Return the [x, y] coordinate for the center point of the cell that contains the specified text.  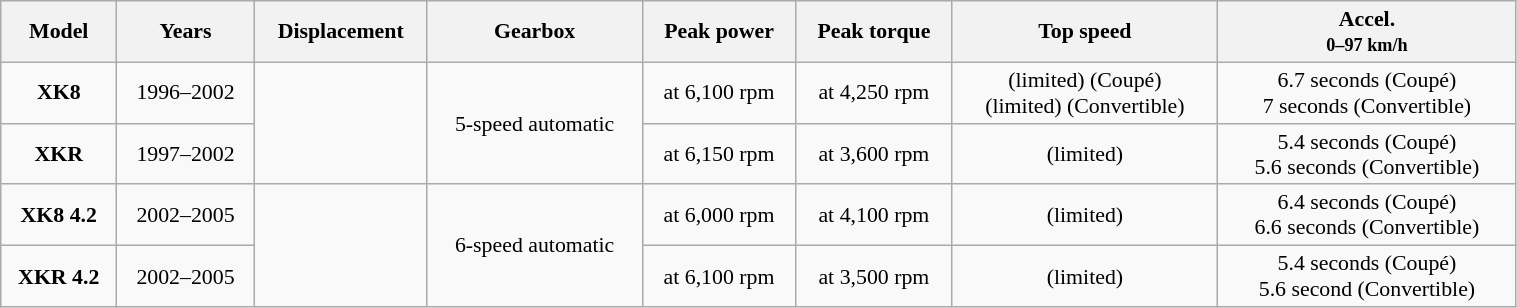
5.4 seconds (Coupé)5.6 seconds (Convertible) [1367, 154]
5.4 seconds (Coupé)5.6 second (Convertible) [1367, 276]
6.4 seconds (Coupé)6.6 seconds (Convertible) [1367, 214]
1996–2002 [186, 92]
at 4,250 rpm [874, 92]
at 4,100 rpm [874, 214]
Peak power [719, 30]
Gearbox [534, 30]
1997–2002 [186, 154]
at 6,150 rpm [719, 154]
XKR [59, 154]
XKR 4.2 [59, 276]
Model [59, 30]
5-speed automatic [534, 123]
(limited) (Coupé) (limited) (Convertible) [1085, 92]
Accel.0–97 km/h [1367, 30]
at 3,600 rpm [874, 154]
at 6,000 rpm [719, 214]
6.7 seconds (Coupé)7 seconds (Convertible) [1367, 92]
Displacement [340, 30]
Peak torque [874, 30]
at 3,500 rpm [874, 276]
Years [186, 30]
6-speed automatic [534, 245]
Top speed [1085, 30]
XK8 4.2 [59, 214]
XK8 [59, 92]
